Output the [X, Y] coordinate of the center of the cell containing the given text.  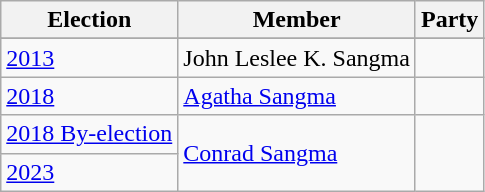
2018 [90, 96]
Agatha Sangma [297, 96]
John Leslee K. Sangma [297, 58]
Conrad Sangma [297, 153]
Party [449, 20]
Member [297, 20]
Election [90, 20]
2018 By-election [90, 134]
2023 [90, 172]
2013 [90, 58]
